From the cell containing the given text, extract its center point as [X, Y] coordinate. 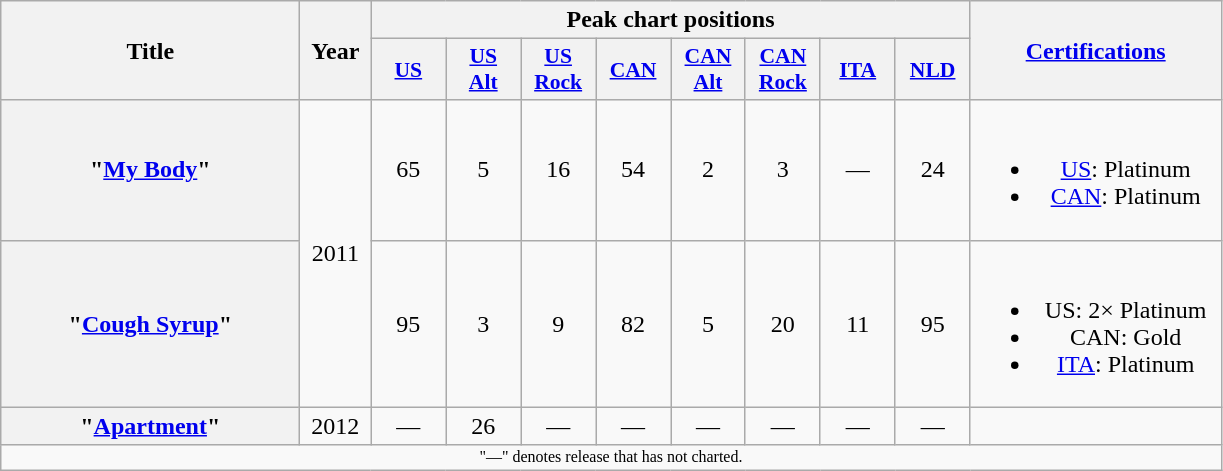
USRock [558, 70]
US: PlatinumCAN: Platinum [1096, 170]
"Apartment" [150, 426]
Peak chart positions [670, 20]
16 [558, 170]
26 [484, 426]
"My Body" [150, 170]
US [408, 70]
2012 [336, 426]
2 [708, 170]
CAN [634, 70]
CANAlt [708, 70]
USAlt [484, 70]
24 [932, 170]
"—" denotes release that has not charted. [611, 457]
82 [634, 324]
NLD [932, 70]
Certifications [1096, 50]
9 [558, 324]
Year [336, 50]
CANRock [782, 70]
ITA [858, 70]
54 [634, 170]
65 [408, 170]
2011 [336, 254]
20 [782, 324]
US: 2× PlatinumCAN: GoldITA: Platinum [1096, 324]
Title [150, 50]
"Cough Syrup" [150, 324]
11 [858, 324]
